Detect which cell encompasses the target text, then output its [X, Y] center coordinate. 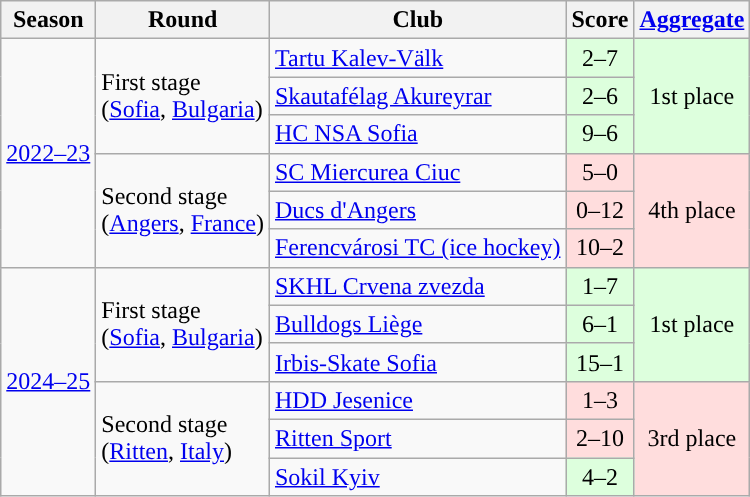
Club [418, 20]
3rd place [692, 438]
6–1 [600, 324]
2024–25 [48, 381]
10–2 [600, 248]
2–7 [600, 58]
Irbis-Skate Sofia [418, 362]
Ferencvárosi TC (ice hockey) [418, 248]
4–2 [600, 477]
Skautafélag Akureyrar [418, 96]
Season [48, 20]
Ducs d'Angers [418, 210]
Tartu Kalev-Välk [418, 58]
2–6 [600, 96]
Second stage(Angers, France) [183, 210]
1–7 [600, 286]
2–10 [600, 438]
HC NSA Sofia [418, 134]
SKHL Crvena zvezda [418, 286]
Sokil Kyiv [418, 477]
15–1 [600, 362]
0–12 [600, 210]
Bulldogs Liège [418, 324]
Round [183, 20]
HDD Jesenice [418, 400]
9–6 [600, 134]
2022–23 [48, 153]
5–0 [600, 172]
4th place [692, 210]
SC Miercurea Ciuc [418, 172]
Aggregate [692, 20]
Score [600, 20]
Second stage(Ritten, Italy) [183, 438]
Ritten Sport [418, 438]
1–3 [600, 400]
